Capture the cell that displays the provided text and extract its [x, y] central coordinate. 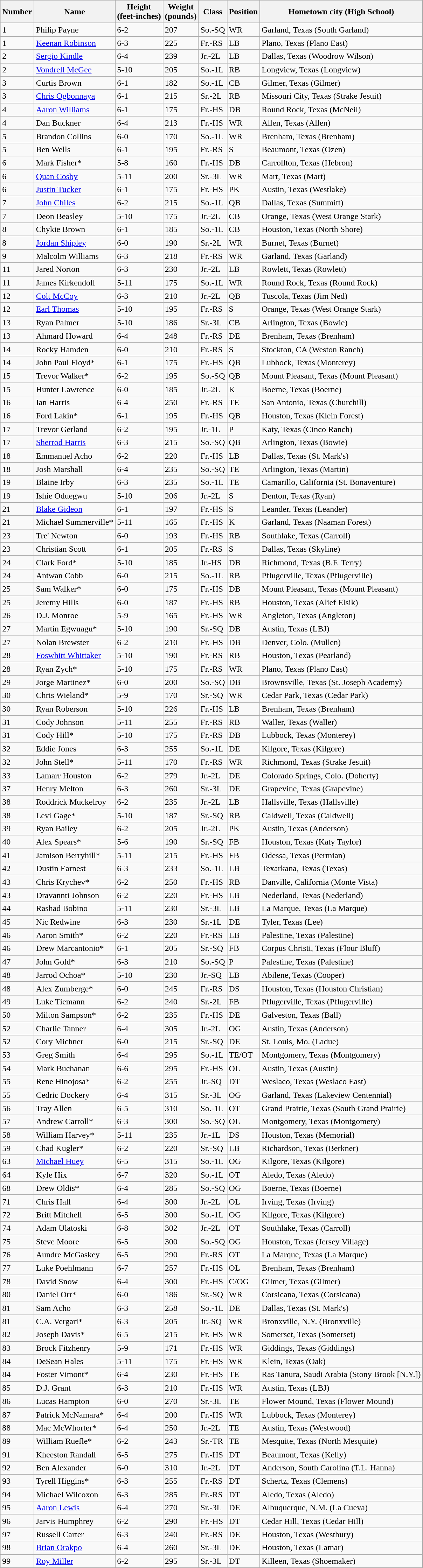
Rene Hinojosa* [75, 1082]
40 [17, 842]
Ryan Zych* [75, 669]
Denver, Colo. (Mullen) [341, 642]
Grapevine, Texas (Grapevine) [341, 789]
68 [17, 1188]
Houston, Texas (Jersey Village) [341, 1242]
C/OG [243, 1281]
Brandon Collins [75, 136]
Richmond, Texas (B.F. Terry) [341, 562]
D.J. Grant [75, 1388]
Beaumont, Texas (Ozen) [341, 149]
Dallas, Texas (Skyline) [341, 549]
213 [181, 123]
44 [17, 909]
Nic Redwine [75, 922]
Nederland, Texas (Nederland) [341, 895]
John Gold* [75, 962]
Burnet, Texas (Burnet) [341, 243]
320 [181, 1175]
Tre' Newton [75, 536]
302 [181, 1228]
Arlington, Texas (Martin) [341, 469]
275 [181, 1454]
Trevor Gerland [75, 429]
233 [181, 869]
Andrew Carroll* [75, 1122]
76 [17, 1255]
56 [17, 1108]
Blaine Irby [75, 482]
Hometown city (High School) [341, 12]
88 [17, 1428]
226 [181, 709]
Position [243, 12]
Ryan Roberson [75, 709]
Garland, Texas (South Garland) [341, 30]
Carrollton, Texas (Hebron) [341, 163]
John Chiles [75, 203]
Joseph Davis* [75, 1335]
257 [181, 1268]
Sergio Kindle [75, 56]
Sam Walker* [75, 589]
92 [17, 1468]
Chris Krychev* [75, 882]
Michael Wilcoxon [75, 1495]
Danville, California (Monte Vista) [341, 882]
96 [17, 1521]
Jeremy Hills [75, 602]
218 [181, 256]
St. Louis, Mo. (Ladue) [341, 1042]
David Snow [75, 1281]
Luke Tiemann [75, 1002]
Corpus Christi, Texas (Flour Bluff) [341, 948]
Jamison Berryhill* [75, 855]
Milton Sampson* [75, 1015]
87 [17, 1414]
Jr.-HS [213, 562]
Round Rock, Texas (McNeil) [341, 110]
Number [17, 12]
Dustin Earnest [75, 869]
Kyle Hix [75, 1175]
John Stell* [75, 762]
Houston, Texas (Memorial) [341, 1135]
Drew Oldis* [75, 1188]
Grand Prairie, Texas (South Grand Prairie) [341, 1108]
Tyler, Texas (Lee) [341, 922]
82 [17, 1335]
Rocky Hamden [75, 349]
Jarvis Humphrey [75, 1521]
Colt McCoy [75, 296]
Drew Marcantonio* [75, 948]
193 [181, 536]
Schertz, Texas (Clemens) [341, 1481]
279 [181, 775]
97 [17, 1534]
Mark Fisher* [75, 163]
Jorge Martinez* [75, 682]
225 [181, 43]
Waller, Texas (Waller) [341, 722]
Martin Egwuagu* [75, 629]
Roddrick Muckelroy [75, 802]
Missouri City, Texas (Strake Jesuit) [341, 96]
Antwan Cobb [75, 575]
Houston, Texas (Houston Christian) [341, 988]
239 [181, 56]
Michael Huey [75, 1161]
Flower Mound, Texas (Flower Mound) [341, 1401]
91 [17, 1454]
Tray Allen [75, 1108]
85 [17, 1388]
Tuscola, Texas (Jim Ned) [341, 296]
Hunter Lawrence [75, 389]
Foster Vimont* [75, 1375]
Curtis Brown [75, 83]
Rashad Bobino [75, 909]
Josh Marshall [75, 469]
Brownsville, Texas (St. Joseph Academy) [341, 682]
Earl Thomas [75, 309]
Philip Payne [75, 30]
Cody Johnson [75, 722]
Greg Smith [75, 1055]
74 [17, 1228]
Class [213, 12]
Anderson, South Carolina (T.L. Hanna) [341, 1468]
Cody Hill* [75, 735]
Austin, Texas (Austin) [341, 1068]
Dallas, Texas (Summitt) [341, 203]
64 [17, 1175]
171 [181, 1348]
Somerset, Texas (Somerset) [341, 1335]
Michael Summerville* [75, 522]
Dan Buckner [75, 123]
Houston, Texas (Pearland) [341, 656]
75 [17, 1242]
Houston, Texas (Westbury) [341, 1534]
37 [17, 789]
95 [17, 1508]
Dallas, Texas (Woodrow Wilson) [341, 56]
99 [17, 1561]
Daniel Orr* [75, 1295]
Aaron Smith* [75, 935]
Clark Ford* [75, 562]
Quan Cosby [75, 176]
Justin Tucker [75, 190]
Lamarr Houston [75, 775]
Klein, Texas (Oak) [341, 1361]
Christian Scott [75, 549]
Ian Harris [75, 403]
Russell Carter [75, 1534]
Sam Acho [75, 1308]
Name [75, 12]
Tyrell Higgins* [75, 1481]
Sr.-1L [213, 922]
5-6 [139, 842]
DeSean Hales [75, 1361]
Nolan Brewster [75, 642]
Garland, Texas (Lakeview Centennial) [341, 1095]
59 [17, 1148]
Houston, Texas (Lamar) [341, 1548]
83 [17, 1348]
James Kirkendoll [75, 283]
47 [17, 962]
Alex Zumberge* [75, 988]
Jared Norton [75, 269]
54 [17, 1068]
98 [17, 1548]
Emmanuel Acho [75, 456]
William Harvey* [75, 1135]
94 [17, 1495]
Ishie Oduegwu [75, 496]
Ahmard Howard [75, 336]
Garland, Texas (Naaman Forest) [341, 522]
Austin, Texas (Westlake) [341, 190]
Richmond, Texas (Strake Jesuit) [341, 762]
258 [181, 1308]
5-8 [139, 163]
Killeen, Texas (Shoemaker) [341, 1561]
Colorado Springs, Colo. (Doherty) [341, 775]
71 [17, 1201]
Cory Michner [75, 1042]
Giddings, Texas (Giddings) [341, 1348]
Ford Lakin* [75, 416]
41 [17, 855]
Allen, Texas (Allen) [341, 123]
Ryan Palmer [75, 323]
Steve Moore [75, 1242]
Odessa, Texas (Permian) [341, 855]
Beaumont, Texas (Kelly) [341, 1454]
80 [17, 1295]
Blake Gideon [75, 509]
Levi Gage* [75, 815]
58 [17, 1135]
Cedric Dockery [75, 1095]
33 [17, 775]
Weslaco, Texas (Weslaco East) [341, 1082]
TE/OT [243, 1055]
182 [181, 83]
Cedar Park, Texas (Cedar Park) [341, 695]
78 [17, 1281]
206 [181, 496]
Houston, Texas (Alief Elsik) [341, 602]
Rowlett, Texas (Rowlett) [341, 269]
Longview, Texas (Longview) [341, 70]
89 [17, 1441]
72 [17, 1215]
Patrick McNamara* [75, 1414]
San Antonio, Texas (Churchill) [341, 403]
Chykie Brown [75, 229]
Chris Hall [75, 1201]
29 [17, 682]
Aaron Williams [75, 110]
Sherrod Harris [75, 443]
77 [17, 1268]
39 [17, 829]
Henry Melton [75, 789]
Ben Wells [75, 149]
9 [17, 256]
Camarillo, California (St. Bonaventure) [341, 482]
Lucas Hampton [75, 1401]
Roy Miller [75, 1561]
Vondrell McGee [75, 70]
Houston, Texas (Klein Forest) [341, 416]
Malcolm Williams [75, 256]
Cedar Hill, Texas (Cedar Hill) [341, 1521]
63 [17, 1161]
Richardson, Texas (Berkner) [341, 1148]
John Paul Floyd* [75, 362]
248 [181, 336]
Katy, Texas (Cinco Ranch) [341, 429]
C.A. Vergari* [75, 1321]
D.J. Monroe [75, 616]
45 [17, 922]
Kheeston Randall [75, 1454]
Ryan Bailey [75, 829]
6-8 [139, 1228]
Round Rock, Texas (Round Rock) [341, 283]
243 [181, 1441]
Abilene, Texas (Cooper) [341, 975]
Ben Alexander [75, 1468]
Galveston, Texas (Ball) [341, 1015]
Aundre McGaskey [75, 1255]
Jordan Shipley [75, 243]
Eddie Jones [75, 749]
53 [17, 1055]
Charlie Tanner [75, 1028]
Aaron Lewis [75, 1508]
Sr.-TR [213, 1441]
Mac McWhorter* [75, 1428]
49 [17, 1002]
Mark Buchanan [75, 1068]
Jarrod Ochoa* [75, 975]
Austin, Texas (Westwood) [341, 1428]
Adam Ulatoski [75, 1228]
305 [181, 1028]
Stockton, CA (Weston Ranch) [341, 349]
Chris Wieland* [75, 695]
Weight (pounds) [181, 12]
Trevor Walker* [75, 376]
Texarkana, Texas (Texas) [341, 869]
Mart, Texas (Mart) [341, 176]
Chris Ogbonnaya [75, 96]
Hallsville, Texas (Hallsville) [341, 802]
Alex Spears* [75, 842]
Irving, Texas (Irving) [341, 1201]
Leander, Texas (Leander) [341, 509]
William Ruefle* [75, 1441]
Luke Poehlmann [75, 1268]
Angleton, Texas (Angleton) [341, 616]
245 [181, 988]
86 [17, 1401]
Houston, Texas (North Shore) [341, 229]
Houston, Texas (Katy Taylor) [341, 842]
Brian Orakpo [75, 1548]
Albuquerque, N.M. (La Cueva) [341, 1508]
160 [181, 163]
Denton, Texas (Ryan) [341, 496]
50 [17, 1015]
Foswhitt Whittaker [75, 656]
Corsicana, Texas (Corsicana) [341, 1295]
57 [17, 1122]
Brock Fitzhenry [75, 1348]
Ras Tanura, Saudi Arabia (Stony Brook [N.Y.]) [341, 1375]
93 [17, 1481]
Bronxville, N.Y. (Bronxville) [341, 1321]
42 [17, 869]
Height(feet-inches) [139, 12]
Keenan Robinson [75, 43]
Chad Kugler* [75, 1148]
Dravannti Johnson [75, 895]
207 [181, 30]
Caldwell, Texas (Caldwell) [341, 815]
Garland, Texas (Garland) [341, 256]
Deon Beasley [75, 216]
6-6 [139, 1068]
Britt Mitchell [75, 1215]
26 [17, 616]
197 [181, 509]
Mesquite, Texas (North Mesquite) [341, 1441]
